Pinpoint the cell where the given text exists, returning its (X, Y) midpoint coordinate. 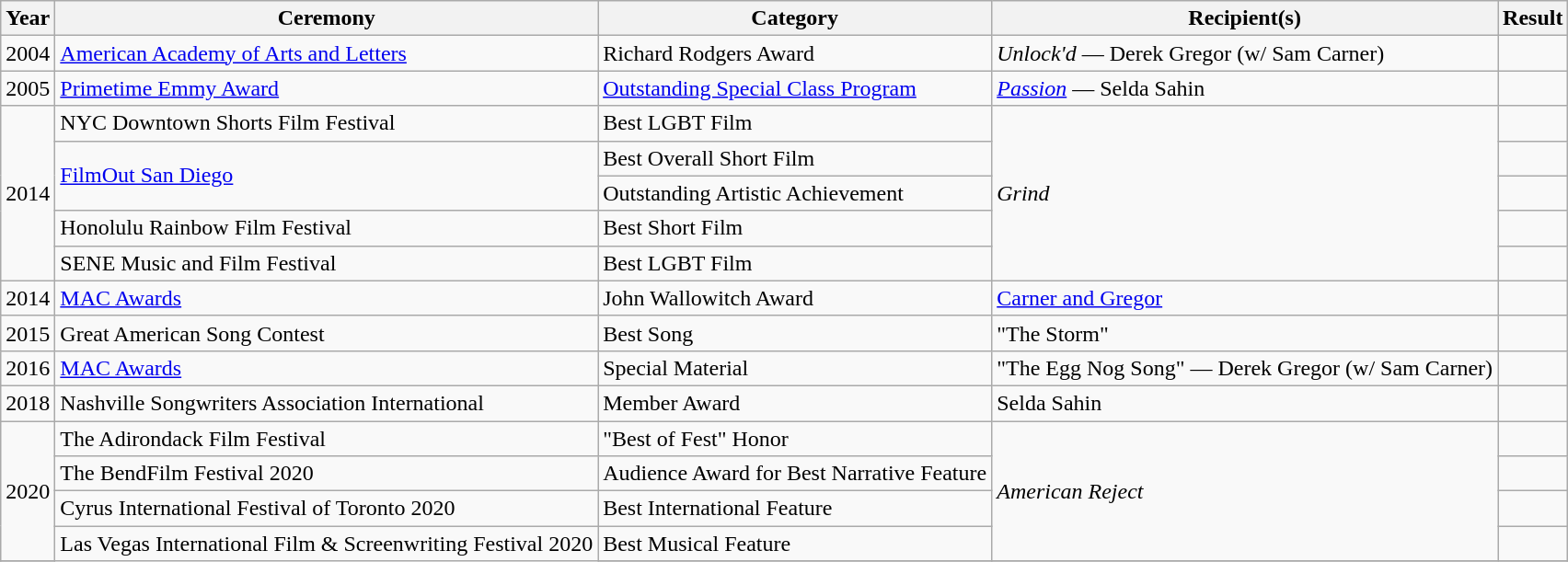
Best Short Film (795, 228)
Recipient(s) (1245, 18)
Audience Award for Best Narrative Feature (795, 474)
Passion — Selda Sahin (1245, 88)
2015 (28, 333)
Result (1533, 18)
Year (28, 18)
The Adirondack Film Festival (327, 439)
Outstanding Artistic Achievement (795, 193)
2016 (28, 368)
Outstanding Special Class Program (795, 88)
SENE Music and Film Festival (327, 263)
2018 (28, 403)
"The Egg Nog Song" — Derek Gregor (w/ Sam Carner) (1245, 368)
Category (795, 18)
NYC Downtown Shorts Film Festival (327, 123)
Best Musical Feature (795, 544)
Great American Song Contest (327, 333)
Selda Sahin (1245, 403)
The BendFilm Festival 2020 (327, 474)
Member Award (795, 403)
Best Song (795, 333)
Las Vegas International Film & Screenwriting Festival 2020 (327, 544)
Honolulu Rainbow Film Festival (327, 228)
Richard Rodgers Award (795, 53)
American Reject (1245, 491)
Special Material (795, 368)
Cyrus International Festival of Toronto 2020 (327, 509)
"The Storm" (1245, 333)
FilmOut San Diego (327, 176)
Best International Feature (795, 509)
Unlock'd — Derek Gregor (w/ Sam Carner) (1245, 53)
2020 (28, 491)
Carner and Gregor (1245, 298)
American Academy of Arts and Letters (327, 53)
Nashville Songwriters Association International (327, 403)
Grind (1245, 193)
John Wallowitch Award (795, 298)
2004 (28, 53)
"Best of Fest" Honor (795, 439)
Ceremony (327, 18)
Primetime Emmy Award (327, 88)
Best Overall Short Film (795, 158)
2005 (28, 88)
